Capture the cell that displays the provided text and extract its [X, Y] central coordinate. 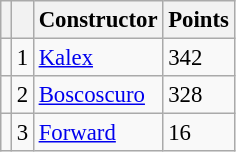
Kalex [98, 58]
Constructor [98, 20]
16 [198, 133]
1 [22, 58]
2 [22, 95]
Points [198, 20]
342 [198, 58]
328 [198, 95]
Forward [98, 133]
3 [22, 133]
Boscoscuro [98, 95]
